Identify which cell holds the provided text, then report its [X, Y] central coordinate. 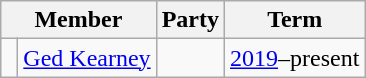
Ged Kearney [87, 58]
2019–present [295, 58]
Term [295, 20]
Member [78, 20]
Party [190, 20]
